Return the [x, y] coordinate for the center point of the cell that contains the specified text.  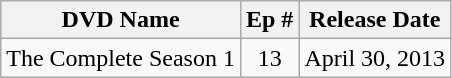
The Complete Season 1 [121, 58]
Ep # [269, 20]
13 [269, 58]
Release Date [375, 20]
April 30, 2013 [375, 58]
DVD Name [121, 20]
